Search for the cell housing the specified text and yield its (X, Y) center coordinate. 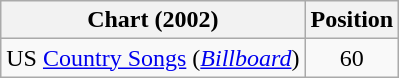
Position (352, 20)
US Country Songs (Billboard) (153, 58)
Chart (2002) (153, 20)
60 (352, 58)
